Extract the [x, y] coordinate from the center of the cell holding the provided text.  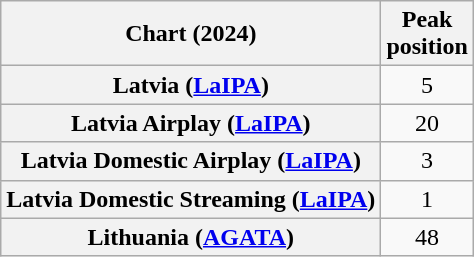
Lithuania (AGATA) [191, 237]
Chart (2024) [191, 34]
Latvia Domestic Airplay (LaIPA) [191, 161]
1 [427, 199]
Latvia Domestic Streaming (LaIPA) [191, 199]
5 [427, 85]
48 [427, 237]
Peakposition [427, 34]
3 [427, 161]
Latvia Airplay (LaIPA) [191, 123]
20 [427, 123]
Latvia (LaIPA) [191, 85]
